Capture the cell that displays the provided text and extract its [X, Y] central coordinate. 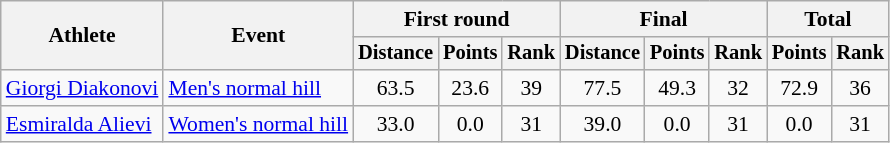
32 [738, 88]
Athlete [82, 36]
Men's normal hill [258, 88]
First round [456, 19]
36 [860, 88]
63.5 [396, 88]
77.5 [602, 88]
Giorgi Diakonovi [82, 88]
Total [828, 19]
Event [258, 36]
33.0 [396, 124]
Women's normal hill [258, 124]
Esmiralda Alievi [82, 124]
72.9 [799, 88]
39 [531, 88]
23.6 [470, 88]
49.3 [677, 88]
Final [664, 19]
39.0 [602, 124]
